Output the (x, y) coordinate of the center of the cell containing the given text.  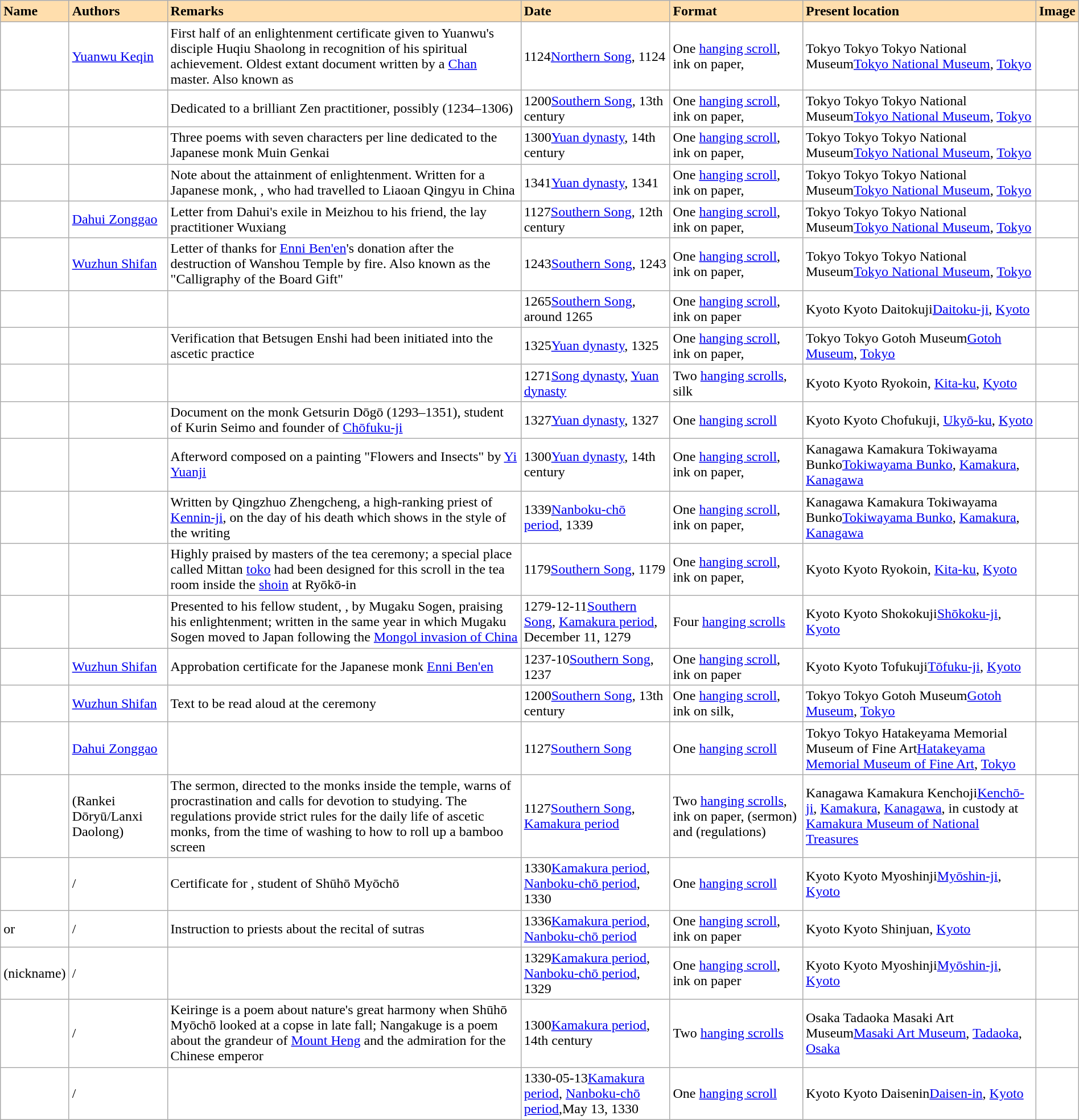
Dedicated to a brilliant Zen practitioner, possibly (1234–1306) (344, 108)
1127Southern Song, Kamakura period (595, 816)
1179Southern Song, 1179 (595, 570)
Text to be read aloud at the ceremony (344, 703)
Date (595, 11)
Three poems with seven characters per line dedicated to the Japanese monk Muin Genkai (344, 146)
Yuanwu Keqin (118, 56)
Authors (118, 11)
1330Kamakura period, Nanboku-chō period, 1330 (595, 884)
Name (35, 11)
Afterword composed on a painting "Flowers and Insects" by Yi Yuanji (344, 464)
Kyoto Kyoto Shinjuan, Kyoto (919, 929)
1336Kamakura period, Nanboku-chō period (595, 929)
Letter of thanks for Enni Ben'en's donation after the destruction of Wanshou Temple by fire. Also known as the "Calligraphy of the Board Gift" (344, 264)
Osaka Tadaoka Masaki Art MuseumMasaki Art Museum, Tadaoka, Osaka (919, 1033)
Kyoto Kyoto DaiseninDaisen-in, Kyoto (919, 1093)
Instruction to priests about the recital of sutras (344, 929)
Kanagawa Kamakura KenchojiKenchō-ji, Kamakura, Kanagawa, in custody at Kamakura Museum of National Treasures (919, 816)
1330-05-13Kamakura period, Nanboku-chō period,May 13, 1330 (595, 1093)
1279-12-11Southern Song, Kamakura period, December 11, 1279 (595, 622)
Format (736, 11)
Certificate for , student of Shūhō Myōchō (344, 884)
Two hanging scrolls (736, 1033)
Tokyo Tokyo Hatakeyama Memorial Museum of Fine ArtHatakeyama Memorial Museum of Fine Art, Tokyo (919, 748)
1127Southern Song (595, 748)
Kyoto Kyoto TofukujiTōfuku-ji, Kyoto (919, 667)
Approbation certificate for the Japanese monk Enni Ben'en (344, 667)
1300Kamakura period, 14th century (595, 1033)
1237-10Southern Song, 1237 (595, 667)
(Rankei Dōryū/Lanxi Daolong) (118, 816)
Note about the attainment of enlightenment. Written for a Japanese monk, , who had travelled to Liaoan Qingyu in China (344, 182)
Document on the monk Getsurin Dōgō (1293–1351), student of Kurin Seimo and founder of Chōfuku-ji (344, 420)
1124Northern Song, 1124 (595, 56)
(nickname) (35, 973)
1339Nanboku-chō period, 1339 (595, 517)
Kyoto Kyoto ShokokujiShōkoku-ji, Kyoto (919, 622)
1327Yuan dynasty, 1327 (595, 420)
1271Song dynasty, Yuan dynasty (595, 382)
Kyoto Kyoto DaitokujiDaitoku-ji, Kyoto (919, 308)
1341Yuan dynasty, 1341 (595, 182)
Two hanging scrolls, ink on paper, (sermon) and (regulations) (736, 816)
Four hanging scrolls (736, 622)
Kyoto Kyoto Chofukuji, Ukyō-ku, Kyoto (919, 420)
Remarks (344, 11)
1329Kamakura period, Nanboku-chō period, 1329 (595, 973)
1325Yuan dynasty, 1325 (595, 346)
1127Southern Song, 12th century (595, 220)
Letter from Dahui's exile in Meizhou to his friend, the lay practitioner Wuxiang (344, 220)
Present location (919, 11)
One hanging scroll, ink on silk, (736, 703)
Verification that Betsugen Enshi had been initiated into the ascetic practice (344, 346)
1265Southern Song, around 1265 (595, 308)
1243Southern Song, 1243 (595, 264)
or (35, 929)
Image (1057, 11)
Written by Qingzhuo Zhengcheng, a high-ranking priest of Kennin-ji, on the day of his death which shows in the style of the writing (344, 517)
Two hanging scrolls, silk (736, 382)
